Locate the cell with the specified text and output its [x, y] center coordinate. 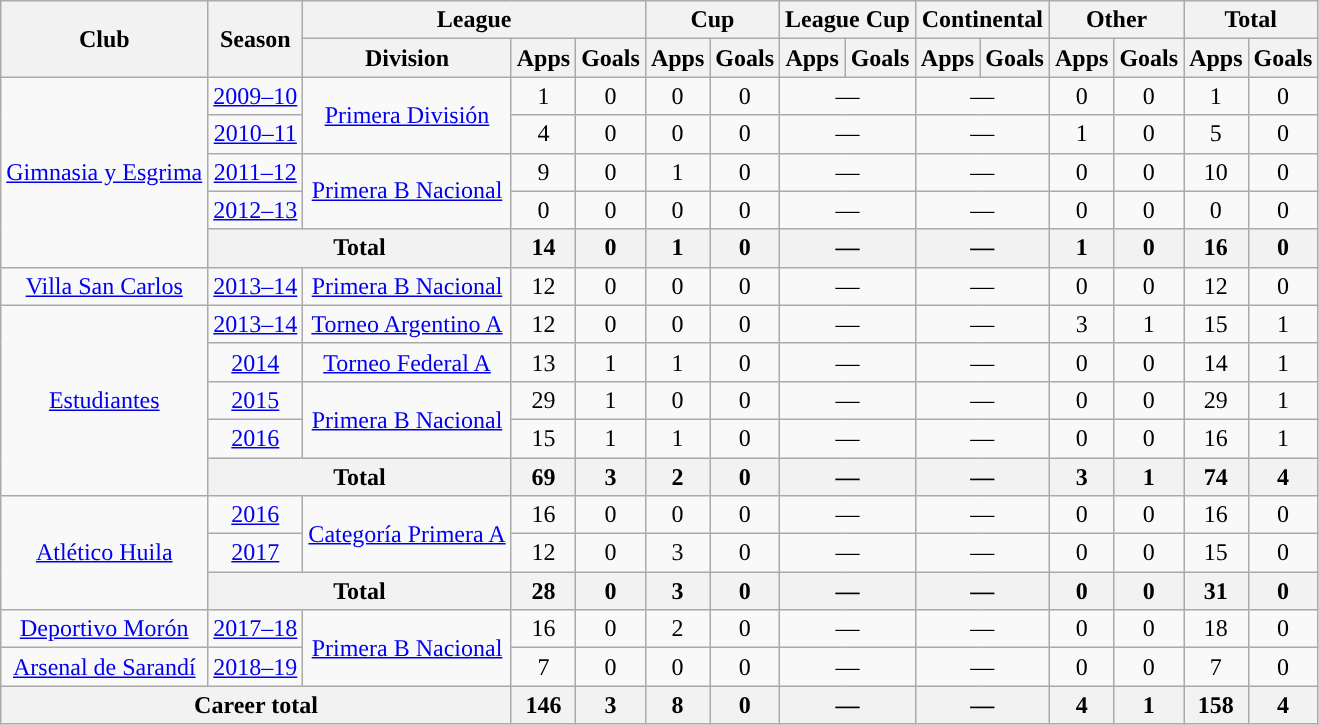
League Cup [848, 20]
2014 [256, 362]
Career total [256, 705]
9 [543, 172]
146 [543, 705]
10 [1216, 172]
18 [1216, 629]
Atlético Huila [104, 553]
Torneo Federal A [407, 362]
Club [104, 39]
Cup [712, 20]
2017 [256, 553]
Categoría Primera A [407, 534]
2018–19 [256, 667]
2017–18 [256, 629]
Gimnasia y Esgrima [104, 172]
Estudiantes [104, 400]
League [474, 20]
Villa San Carlos [104, 286]
Torneo Argentino A [407, 324]
Division [407, 58]
2009–10 [256, 96]
Season [256, 39]
5 [1216, 134]
2010–11 [256, 134]
2011–12 [256, 172]
13 [543, 362]
Continental [982, 20]
2015 [256, 400]
Deportivo Morón [104, 629]
69 [543, 477]
31 [1216, 591]
158 [1216, 705]
74 [1216, 477]
8 [677, 705]
Arsenal de Sarandí [104, 667]
Other [1116, 20]
2012–13 [256, 210]
28 [543, 591]
Primera División [407, 115]
